Scan for the cell matching the given text and deliver its [X, Y] coordinate at center. 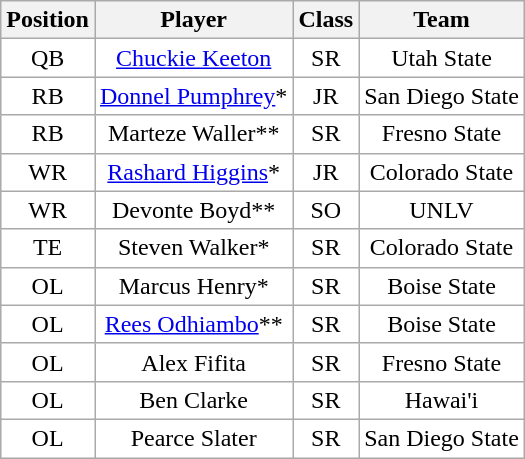
Marcus Henry* [193, 286]
Player [193, 20]
TE [48, 248]
Ben Clarke [193, 400]
Team [442, 20]
QB [48, 58]
SO [326, 210]
Utah State [442, 58]
Devonte Boyd** [193, 210]
Rashard Higgins* [193, 172]
Marteze Waller** [193, 134]
Rees Odhiambo** [193, 324]
Chuckie Keeton [193, 58]
Steven Walker* [193, 248]
UNLV [442, 210]
Position [48, 20]
Pearce Slater [193, 438]
Donnel Pumphrey* [193, 96]
Hawai'i [442, 400]
Class [326, 20]
Alex Fifita [193, 362]
